Output the [X, Y] coordinate of the center of the cell containing the given text.  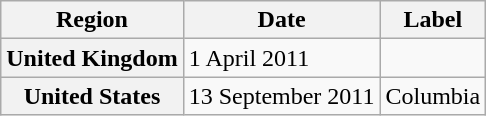
1 April 2011 [282, 58]
United States [92, 96]
United Kingdom [92, 58]
Date [282, 20]
Region [92, 20]
13 September 2011 [282, 96]
Label [433, 20]
Columbia [433, 96]
